Identify which cell holds the provided text, then report its [x, y] central coordinate. 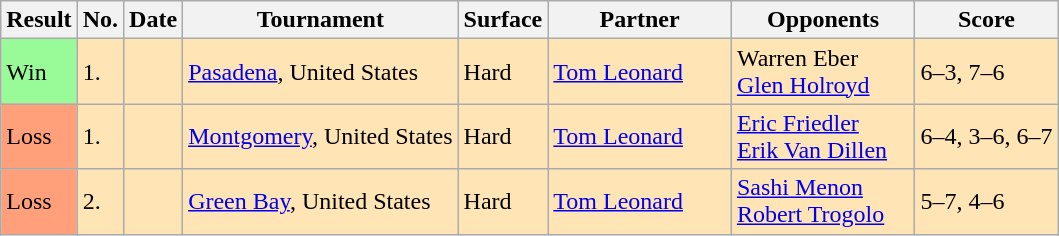
Eric Friedler Erik Van Dillen [823, 136]
Warren Eber Glen Holroyd [823, 72]
Tournament [320, 20]
6–3, 7–6 [986, 72]
Win [39, 72]
Montgomery, United States [320, 136]
2. [100, 202]
Score [986, 20]
6–4, 3–6, 6–7 [986, 136]
Sashi Menon Robert Trogolo [823, 202]
Date [154, 20]
Surface [503, 20]
No. [100, 20]
Green Bay, United States [320, 202]
Pasadena, United States [320, 72]
5–7, 4–6 [986, 202]
Opponents [823, 20]
Partner [640, 20]
Result [39, 20]
